Output the [x, y] coordinate of the center of the cell containing the given text.  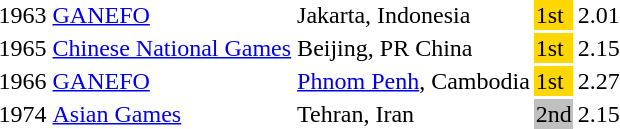
Beijing, PR China [414, 48]
Phnom Penh, Cambodia [414, 81]
Asian Games [172, 114]
2nd [554, 114]
Chinese National Games [172, 48]
Tehran, Iran [414, 114]
Jakarta, Indonesia [414, 15]
